Locate the cell with the specified text and output its (X, Y) center coordinate. 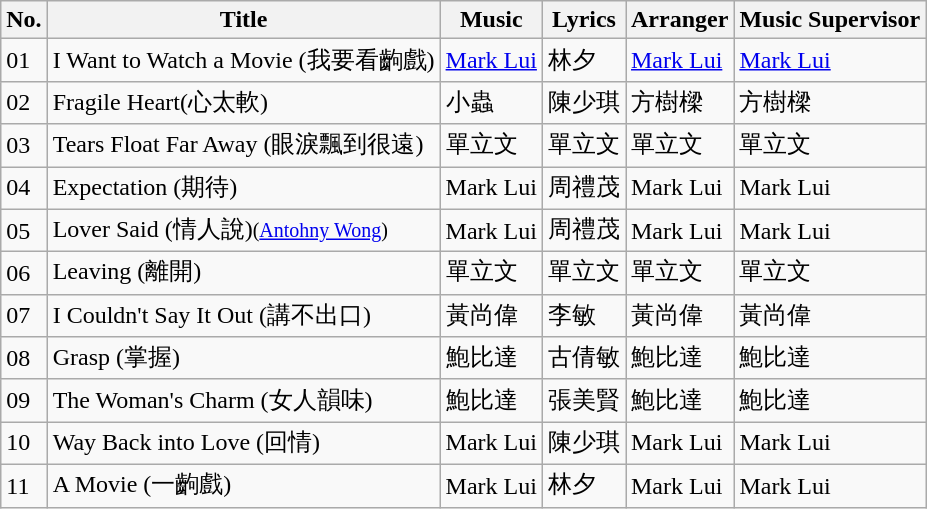
09 (24, 400)
01 (24, 60)
Lyrics (584, 20)
11 (24, 486)
張美賢 (584, 400)
02 (24, 102)
古倩敏 (584, 358)
I Couldn't Say It Out (講不出口) (244, 316)
李敏 (584, 316)
Title (244, 20)
Tears Float Far Away (眼淚飄到很遠) (244, 146)
I Want to Watch a Movie (我要看齣戲) (244, 60)
Fragile Heart(心太軟) (244, 102)
10 (24, 444)
A Movie (一齣戲) (244, 486)
小蟲 (491, 102)
07 (24, 316)
The Woman's Charm (女人韻味) (244, 400)
Expectation (期待) (244, 188)
05 (24, 230)
Way Back into Love (回情) (244, 444)
Music Supervisor (830, 20)
Lover Said (情人說)(Antohny Wong) (244, 230)
Arranger (680, 20)
08 (24, 358)
Music (491, 20)
03 (24, 146)
Grasp (掌握) (244, 358)
Leaving (離開) (244, 274)
04 (24, 188)
06 (24, 274)
No. (24, 20)
